For the text-containing cell, return its midpoint in (X, Y) coordinate format. 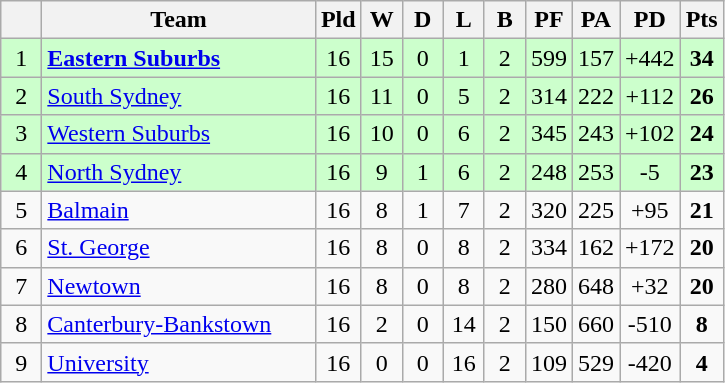
+442 (650, 58)
Team (179, 20)
+95 (650, 210)
243 (596, 134)
-510 (650, 324)
21 (702, 210)
599 (548, 58)
Pts (702, 20)
314 (548, 96)
Balmain (179, 210)
26 (702, 96)
W (382, 20)
10 (382, 134)
Canterbury-Bankstown (179, 324)
14 (464, 324)
648 (596, 286)
225 (596, 210)
529 (596, 362)
+102 (650, 134)
320 (548, 210)
157 (596, 58)
South Sydney (179, 96)
+172 (650, 248)
11 (382, 96)
334 (548, 248)
B (504, 20)
248 (548, 172)
Eastern Suburbs (179, 58)
162 (596, 248)
D (422, 20)
345 (548, 134)
150 (548, 324)
23 (702, 172)
Pld (338, 20)
PF (548, 20)
PD (650, 20)
24 (702, 134)
North Sydney (179, 172)
222 (596, 96)
+32 (650, 286)
34 (702, 58)
PA (596, 20)
15 (382, 58)
St. George (179, 248)
3 (22, 134)
University (179, 362)
+112 (650, 96)
Western Suburbs (179, 134)
280 (548, 286)
Newtown (179, 286)
-5 (650, 172)
660 (596, 324)
L (464, 20)
109 (548, 362)
-420 (650, 362)
253 (596, 172)
